Provide the [X, Y] coordinate of the cell's center where the given text is located.  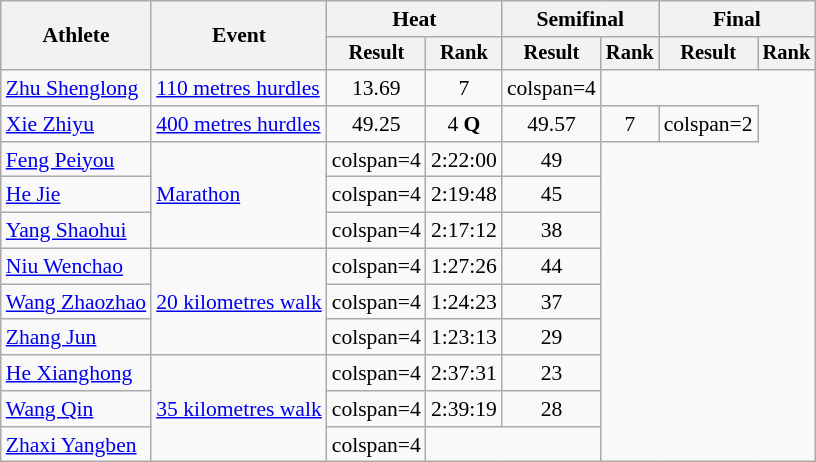
110 metres hurdles [239, 88]
He Jie [76, 195]
colspan=2 [708, 124]
Wang Qin [76, 409]
Final [738, 19]
35 kilometres walk [239, 408]
2:37:31 [464, 373]
49 [552, 160]
1:24:23 [464, 302]
49.25 [376, 124]
2:22:00 [464, 160]
Zhu Shenglong [76, 88]
Marathon [239, 196]
44 [552, 267]
29 [552, 338]
4 Q [464, 124]
Heat [414, 19]
45 [552, 195]
Xie Zhiyu [76, 124]
Yang Shaohui [76, 231]
38 [552, 231]
Niu Wenchao [76, 267]
1:27:26 [464, 267]
2:19:48 [464, 195]
Feng Peiyou [76, 160]
Athlete [76, 36]
Zhang Jun [76, 338]
37 [552, 302]
49.57 [552, 124]
2:17:12 [464, 231]
Wang Zhaozhao [76, 302]
20 kilometres walk [239, 302]
2:39:19 [464, 409]
1:23:13 [464, 338]
28 [552, 409]
23 [552, 373]
Semifinal [580, 19]
Event [239, 36]
13.69 [376, 88]
He Xianghong [76, 373]
400 metres hurdles [239, 124]
